For the text-containing cell, return its midpoint in (x, y) coordinate format. 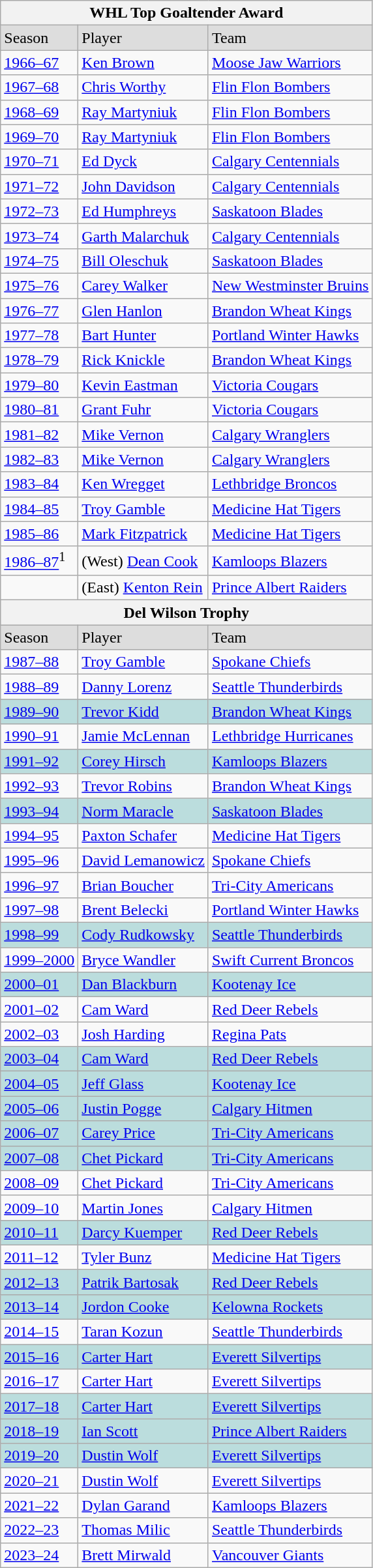
1986–871 (39, 560)
2001–02 (39, 1009)
Ed Dyck (143, 162)
Paxton Schafer (143, 835)
Brian Boucher (143, 885)
1999–2000 (39, 960)
Jeff Glass (143, 1084)
New Westminster Bruins (290, 285)
Swift Current Broncos (290, 960)
Bill Oleschuk (143, 261)
1966–67 (39, 63)
Tyler Bunz (143, 1257)
1969–70 (39, 137)
Bart Hunter (143, 336)
Carey Price (143, 1133)
Regina Pats (290, 1034)
1985–86 (39, 534)
2010–11 (39, 1232)
Thomas Milic (143, 1530)
Dylan Garand (143, 1505)
1992–93 (39, 786)
Norm Maracle (143, 811)
2021–22 (39, 1505)
1989–90 (39, 712)
2014–15 (39, 1332)
1980–81 (39, 410)
2000–01 (39, 985)
2002–03 (39, 1034)
Corey Hirsch (143, 761)
1996–97 (39, 885)
Ian Scott (143, 1431)
1972–73 (39, 211)
2005–06 (39, 1109)
1970–71 (39, 162)
2012–13 (39, 1282)
1988–89 (39, 687)
2019–20 (39, 1456)
(West) Dean Cook (143, 560)
Josh Harding (143, 1034)
Garth Malarchuk (143, 236)
2018–19 (39, 1431)
1968–69 (39, 112)
1998–99 (39, 935)
2016–17 (39, 1382)
1991–92 (39, 761)
Carey Walker (143, 285)
Kelowna Rockets (290, 1307)
Moose Jaw Warriors (290, 63)
Dan Blackburn (143, 985)
John Davidson (143, 186)
Patrik Bartosak (143, 1282)
1975–76 (39, 285)
Darcy Kuemper (143, 1232)
2006–07 (39, 1133)
1994–95 (39, 835)
2015–16 (39, 1357)
(East) Kenton Rein (143, 588)
Danny Lorenz (143, 687)
2022–23 (39, 1530)
Cody Rudkowsky (143, 935)
1982–83 (39, 459)
Del Wilson Trophy (186, 613)
2013–14 (39, 1307)
1976–77 (39, 311)
2020–21 (39, 1481)
Brent Belecki (143, 910)
Brett Mirwald (143, 1555)
1995–96 (39, 860)
2003–04 (39, 1059)
1978–79 (39, 360)
Taran Kozun (143, 1332)
2004–05 (39, 1084)
1981–82 (39, 435)
1987–88 (39, 662)
1990–91 (39, 736)
2009–10 (39, 1208)
Grant Fuhr (143, 410)
1973–74 (39, 236)
1979–80 (39, 385)
Trevor Robins (143, 786)
Ed Humphreys (143, 211)
Lethbridge Broncos (290, 484)
Kevin Eastman (143, 385)
WHL Top Goaltender Award (186, 13)
2007–08 (39, 1158)
Trevor Kidd (143, 712)
2017–18 (39, 1406)
Glen Hanlon (143, 311)
David Lemanowicz (143, 860)
1993–94 (39, 811)
2011–12 (39, 1257)
1971–72 (39, 186)
1977–78 (39, 336)
Justin Pogge (143, 1109)
Mark Fitzpatrick (143, 534)
1984–85 (39, 509)
Lethbridge Hurricanes (290, 736)
1974–75 (39, 261)
2008–09 (39, 1183)
Rick Knickle (143, 360)
Martin Jones (143, 1208)
Ken Brown (143, 63)
1997–98 (39, 910)
Ken Wregget (143, 484)
Bryce Wandler (143, 960)
1983–84 (39, 484)
Chris Worthy (143, 87)
2023–24 (39, 1555)
Jamie McLennan (143, 736)
1967–68 (39, 87)
Jordon Cooke (143, 1307)
Vancouver Giants (290, 1555)
